Search for the cell housing the specified text and yield its [x, y] center coordinate. 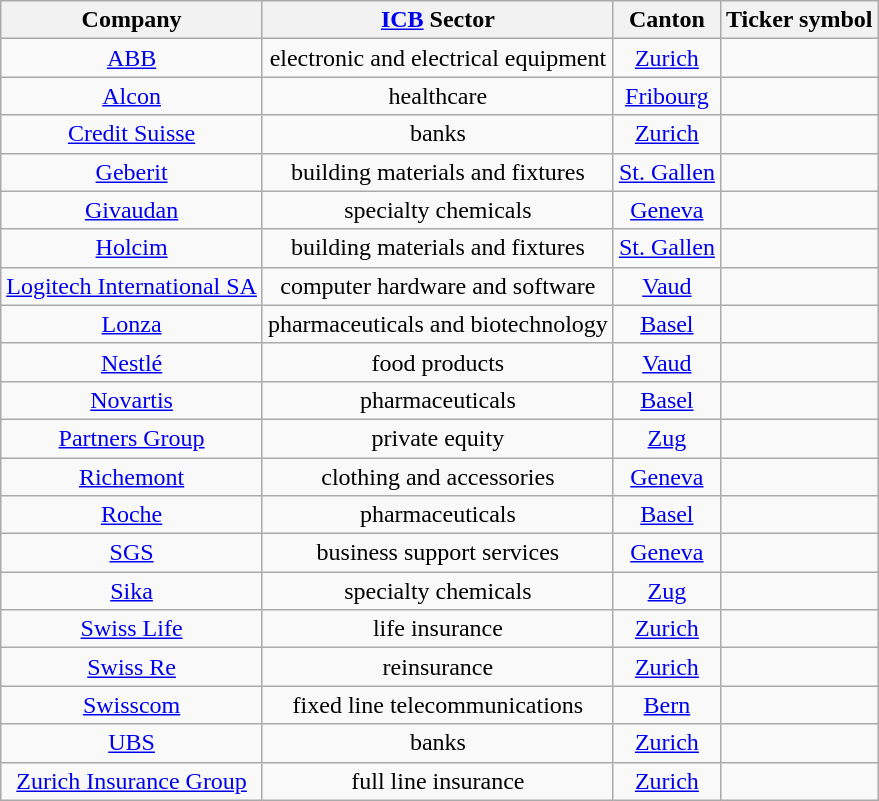
Ticker symbol [799, 20]
Company [132, 20]
Richemont [132, 477]
food products [438, 362]
ABB [132, 58]
full line insurance [438, 781]
life insurance [438, 629]
computer hardware and software [438, 286]
Canton [666, 20]
private equity [438, 438]
pharmaceuticals and biotechnology [438, 324]
clothing and accessories [438, 477]
reinsurance [438, 667]
business support services [438, 553]
Bern [666, 705]
Partners Group [132, 438]
SGS [132, 553]
ICB Sector [438, 20]
electronic and electrical equipment [438, 58]
Nestlé [132, 362]
Credit Suisse [132, 134]
healthcare [438, 96]
fixed line telecommunications [438, 705]
Alcon [132, 96]
Swiss Life [132, 629]
Novartis [132, 400]
Roche [132, 515]
Swisscom [132, 705]
Givaudan [132, 210]
Sika [132, 591]
Holcim [132, 248]
UBS [132, 743]
Geberit [132, 172]
Zurich Insurance Group [132, 781]
Lonza [132, 324]
Logitech International SA [132, 286]
Swiss Re [132, 667]
Fribourg [666, 96]
